Output the [x, y] coordinate of the center of the cell containing the given text.  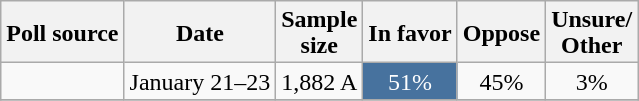
Samplesize [320, 32]
Date [200, 32]
In favor [410, 32]
January 21–23 [200, 82]
1,882 A [320, 82]
Unsure/Other [592, 32]
45% [501, 82]
Oppose [501, 32]
51% [410, 82]
Poll source [62, 32]
3% [592, 82]
